Output the [x, y] coordinate of the center of the cell containing the given text.  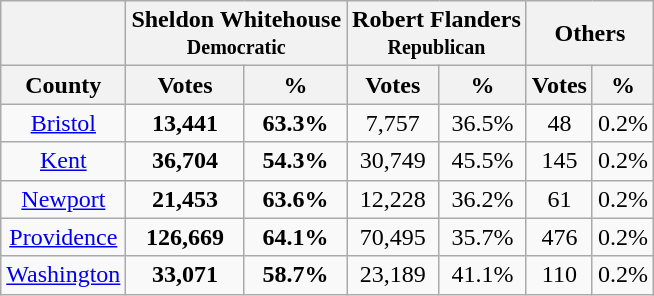
36.2% [482, 199]
Robert FlandersRepublican [437, 34]
County [64, 85]
126,669 [185, 237]
23,189 [393, 275]
33,071 [185, 275]
48 [559, 123]
7,757 [393, 123]
476 [559, 237]
54.3% [295, 161]
Newport [64, 199]
12,228 [393, 199]
145 [559, 161]
63.6% [295, 199]
36.5% [482, 123]
30,749 [393, 161]
35.7% [482, 237]
110 [559, 275]
Kent [64, 161]
21,453 [185, 199]
63.3% [295, 123]
41.1% [482, 275]
Others [590, 34]
13,441 [185, 123]
Providence [64, 237]
58.7% [295, 275]
36,704 [185, 161]
Washington [64, 275]
Bristol [64, 123]
70,495 [393, 237]
45.5% [482, 161]
Sheldon WhitehouseDemocratic [236, 34]
61 [559, 199]
64.1% [295, 237]
